Return (x, y) of the center of cell containing provided text 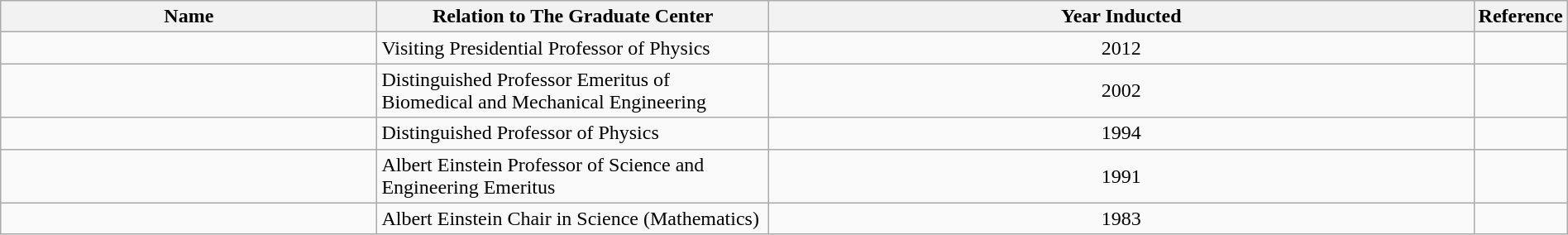
1983 (1121, 218)
Reference (1520, 17)
Name (189, 17)
Albert Einstein Professor of Science and Engineering Emeritus (573, 175)
1991 (1121, 175)
Distinguished Professor Emeritus of Biomedical and Mechanical Engineering (573, 91)
Year Inducted (1121, 17)
2002 (1121, 91)
2012 (1121, 48)
Albert Einstein Chair in Science (Mathematics) (573, 218)
Visiting Presidential Professor of Physics (573, 48)
1994 (1121, 133)
Relation to The Graduate Center (573, 17)
Distinguished Professor of Physics (573, 133)
